Provide the (x, y) coordinate of the cell's center where the given text is located.  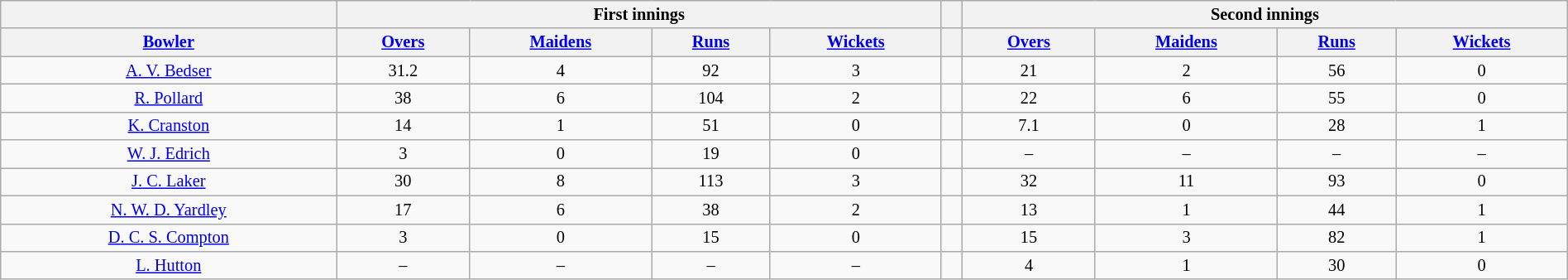
N. W. D. Yardley (169, 210)
104 (711, 98)
R. Pollard (169, 98)
92 (711, 70)
14 (404, 126)
28 (1336, 126)
19 (711, 154)
A. V. Bedser (169, 70)
17 (404, 210)
31.2 (404, 70)
32 (1029, 181)
8 (561, 181)
21 (1029, 70)
82 (1336, 238)
44 (1336, 210)
W. J. Edrich (169, 154)
L. Hutton (169, 265)
56 (1336, 70)
K. Cranston (169, 126)
11 (1186, 181)
D. C. S. Compton (169, 238)
First innings (639, 14)
13 (1029, 210)
7.1 (1029, 126)
93 (1336, 181)
22 (1029, 98)
113 (711, 181)
51 (711, 126)
55 (1336, 98)
Bowler (169, 42)
Second innings (1265, 14)
J. C. Laker (169, 181)
